From the cell containing the given text, extract its center point as (X, Y) coordinate. 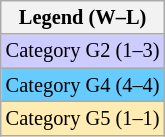
Category G5 (1–1) (83, 118)
Category G2 (1–3) (83, 51)
Legend (W–L) (83, 17)
Category G4 (4–4) (83, 85)
